Determine the (X, Y) coordinate at the center of the cell enclosing the given text.  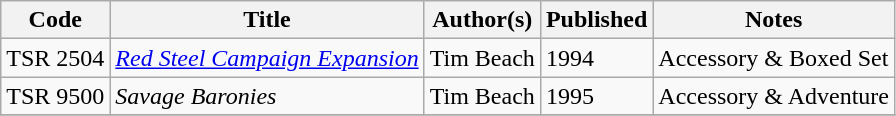
Red Steel Campaign Expansion (267, 58)
Accessory & Boxed Set (774, 58)
Published (596, 20)
1994 (596, 58)
Savage Baronies (267, 96)
Code (56, 20)
Notes (774, 20)
1995 (596, 96)
TSR 9500 (56, 96)
Title (267, 20)
TSR 2504 (56, 58)
Author(s) (482, 20)
Accessory & Adventure (774, 96)
